Extract the [x, y] coordinate from the center of the cell holding the provided text.  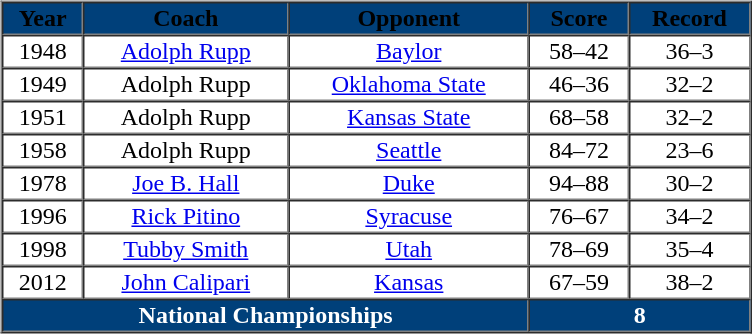
1998 [42, 250]
1996 [42, 216]
Baylor [408, 52]
94–88 [578, 184]
30–2 [690, 184]
1951 [42, 118]
National Championships [266, 316]
2012 [42, 282]
Oklahoma State [408, 84]
Kansas [408, 282]
8 [640, 316]
Opponent [408, 18]
23–6 [690, 150]
46–36 [578, 84]
Score [578, 18]
34–2 [690, 216]
68–58 [578, 118]
1948 [42, 52]
36–3 [690, 52]
Year [42, 18]
Record [690, 18]
58–42 [578, 52]
John Calipari [186, 282]
1978 [42, 184]
84–72 [578, 150]
1949 [42, 84]
1958 [42, 150]
78–69 [578, 250]
35–4 [690, 250]
Coach [186, 18]
Duke [408, 184]
Seattle [408, 150]
Syracuse [408, 216]
Kansas State [408, 118]
38–2 [690, 282]
76–67 [578, 216]
Utah [408, 250]
67–59 [578, 282]
Tubby Smith [186, 250]
Rick Pitino [186, 216]
Joe B. Hall [186, 184]
